Output the [X, Y] coordinate of the center of the cell containing the given text.  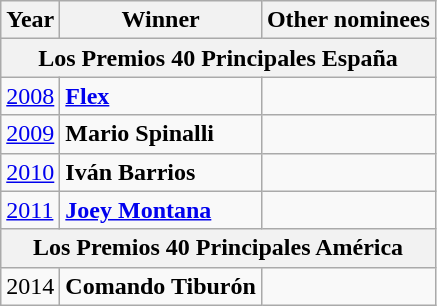
Joey Montana [161, 210]
2009 [30, 134]
Year [30, 20]
Mario Spinalli [161, 134]
Comando Tiburón [161, 286]
Winner [161, 20]
2014 [30, 286]
Flex [161, 96]
Iván Barrios [161, 172]
Los Premios 40 Principales España [218, 58]
Other nominees [348, 20]
Los Premios 40 Principales América [218, 248]
2010 [30, 172]
2008 [30, 96]
2011 [30, 210]
